Return (X, Y) of the center of cell containing provided text 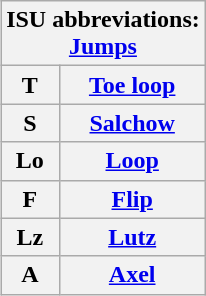
A (30, 275)
Axel (132, 275)
Toe loop (132, 85)
F (30, 199)
T (30, 85)
Lo (30, 161)
Loop (132, 161)
Lz (30, 237)
Salchow (132, 123)
ISU abbreviations: Jumps (104, 34)
Lutz (132, 237)
Flip (132, 199)
S (30, 123)
